Locate the cell with the specified text and output its [x, y] center coordinate. 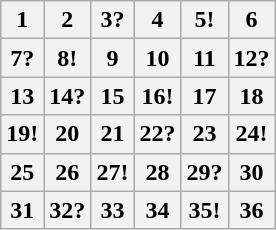
18 [252, 96]
34 [158, 210]
19! [22, 134]
22? [158, 134]
5! [204, 20]
7? [22, 58]
33 [112, 210]
2 [68, 20]
13 [22, 96]
25 [22, 172]
36 [252, 210]
29? [204, 172]
3? [112, 20]
24! [252, 134]
8! [68, 58]
6 [252, 20]
23 [204, 134]
26 [68, 172]
27! [112, 172]
15 [112, 96]
12? [252, 58]
11 [204, 58]
30 [252, 172]
31 [22, 210]
32? [68, 210]
28 [158, 172]
17 [204, 96]
16! [158, 96]
10 [158, 58]
1 [22, 20]
9 [112, 58]
21 [112, 134]
14? [68, 96]
4 [158, 20]
20 [68, 134]
35! [204, 210]
